Find where the given text appears and provide that cell's center as (x, y) coordinate. 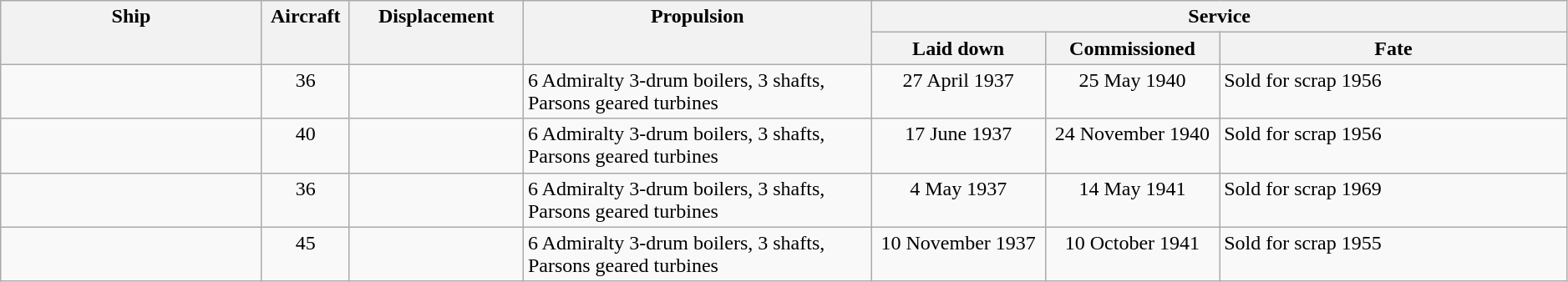
Propulsion (697, 33)
27 April 1937 (958, 92)
24 November 1940 (1132, 145)
45 (306, 254)
25 May 1940 (1132, 92)
Ship (131, 33)
Fate (1393, 48)
4 May 1937 (958, 200)
Aircraft (306, 33)
40 (306, 145)
Sold for scrap 1955 (1393, 254)
Service (1220, 17)
17 June 1937 (958, 145)
Laid down (958, 48)
Commissioned (1132, 48)
Displacement (436, 33)
10 November 1937 (958, 254)
14 May 1941 (1132, 200)
Sold for scrap 1969 (1393, 200)
10 October 1941 (1132, 254)
